For the text-containing cell, return its midpoint in [x, y] coordinate format. 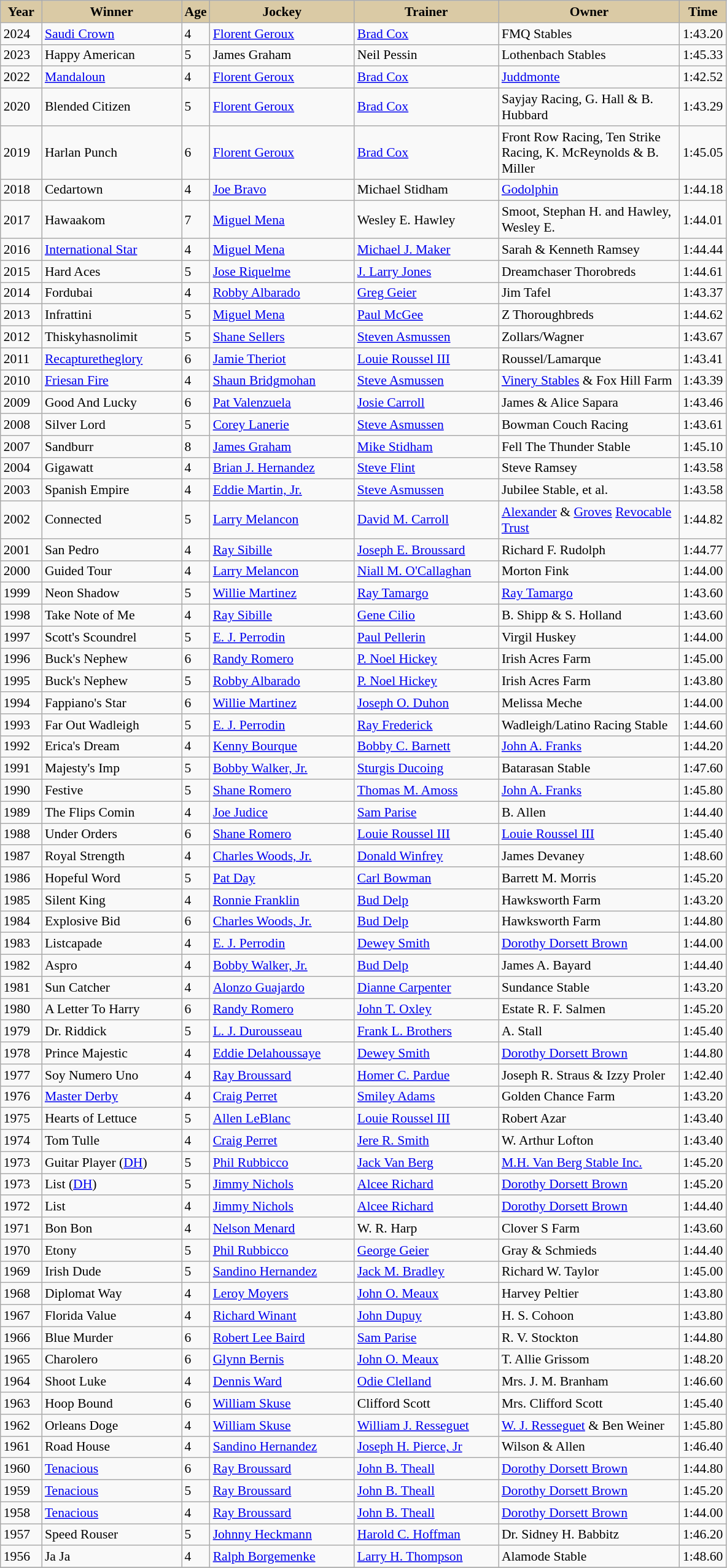
1985 [21, 900]
List [112, 1207]
Sarah & Kenneth Ramsey [589, 249]
Niall M. O'Callaghan [426, 571]
List (DH) [112, 1185]
1:44.82 [702, 520]
Neon Shadow [112, 594]
2007 [21, 447]
Trainer [426, 12]
Jere R. Smith [426, 1141]
1988 [21, 834]
Wadleigh/Latino Racing Stable [589, 725]
Batarasan Stable [589, 769]
1957 [21, 1535]
Age [196, 12]
Hoop Bound [112, 1403]
Greg Geier [426, 293]
1:43.67 [702, 337]
Melissa Meche [589, 703]
Nelson Menard [282, 1228]
Dr. Riddick [112, 1032]
Harlan Punch [112, 152]
Gene Cilio [426, 616]
John T. Oxley [426, 1009]
Michael Stidham [426, 190]
Gray & Schmieds [589, 1250]
1:45.10 [702, 447]
Fordubai [112, 293]
1972 [21, 1207]
Allen LeBlanc [282, 1119]
Thomas M. Amoss [426, 791]
Royal Strength [112, 857]
1:43.61 [702, 425]
Mandaloun [112, 77]
Jubilee Stable, et al. [589, 490]
Saudi Crown [112, 34]
Josie Carroll [426, 403]
Glynn Bernis [282, 1360]
Robert Azar [589, 1119]
Sandburr [112, 447]
Silent King [112, 900]
Sun Catcher [112, 987]
1987 [21, 857]
2018 [21, 190]
1:48.20 [702, 1360]
Godolphin [589, 190]
1997 [21, 637]
Joe Judice [282, 812]
J. Larry Jones [426, 272]
1:43.39 [702, 381]
Majesty's Imp [112, 769]
Joseph E. Broussard [426, 550]
Estate R. F. Salmen [589, 1009]
Carl Bowman [426, 878]
1:44.77 [702, 550]
1989 [21, 812]
2015 [21, 272]
Larry H. Thompson [426, 1557]
1984 [21, 922]
Johnny Heckmann [282, 1535]
Mrs. Clifford Scott [589, 1403]
1:42.40 [702, 1075]
Jim Tafel [589, 293]
Jamie Theriot [282, 359]
Paul Pellerin [426, 637]
Fappiano's Star [112, 703]
Shoot Luke [112, 1382]
1975 [21, 1119]
Thiskyhasnolimit [112, 337]
Florida Value [112, 1316]
Jack Van Berg [426, 1162]
Steve Ramsey [589, 468]
2017 [21, 220]
Alonzo Guajardo [282, 987]
Hard Aces [112, 272]
Clover S Farm [589, 1228]
Take Note of Me [112, 616]
Richard F. Rudolph [589, 550]
Dr. Sidney H. Babbitz [589, 1535]
1:44.20 [702, 747]
Vinery Stables & Fox Hill Farm [589, 381]
1995 [21, 681]
1986 [21, 878]
Winner [112, 12]
1977 [21, 1075]
1958 [21, 1513]
Hearts of Lettuce [112, 1119]
Etony [112, 1250]
2019 [21, 152]
Front Row Racing, Ten Strike Racing, K. McReynolds & B. Miller [589, 152]
2010 [21, 381]
1991 [21, 769]
1983 [21, 944]
Jack M. Bradley [426, 1272]
Listcapade [112, 944]
1:44.18 [702, 190]
1994 [21, 703]
David M. Carroll [426, 520]
Barrett M. Morris [589, 878]
Richard W. Taylor [589, 1272]
Odie Clelland [426, 1382]
2002 [21, 520]
2003 [21, 490]
1980 [21, 1009]
2009 [21, 403]
Donald Winfrey [426, 857]
1:46.20 [702, 1535]
2014 [21, 293]
2001 [21, 550]
Scott's Scoundrel [112, 637]
2000 [21, 571]
Year [21, 12]
1963 [21, 1403]
1:44.01 [702, 220]
Ralph Borgemenke [282, 1557]
Golden Chance Farm [589, 1097]
Michael J. Maker [426, 249]
W. R. Harp [426, 1228]
Guitar Player (DH) [112, 1162]
Joseph O. Duhon [426, 703]
Paul McGee [426, 315]
Master Derby [112, 1097]
1993 [21, 725]
2020 [21, 107]
2004 [21, 468]
1959 [21, 1491]
1999 [21, 594]
Mrs. J. M. Branham [589, 1382]
M.H. Van Berg Stable Inc. [589, 1162]
H. S. Cohoon [589, 1316]
Roussel/Lamarque [589, 359]
Zollars/Wagner [589, 337]
1:45.05 [702, 152]
Owner [589, 12]
Steven Asmussen [426, 337]
B. Allen [589, 812]
1964 [21, 1382]
Good And Lucky [112, 403]
1976 [21, 1097]
R. V. Stockton [589, 1338]
Sundance Stable [589, 987]
W. Arthur Lofton [589, 1141]
Frank L. Brothers [426, 1032]
1:44.60 [702, 725]
1:44.44 [702, 249]
W. J. Resseguet & Ben Weiner [589, 1425]
1960 [21, 1469]
Joseph R. Straus & Izzy Proler [589, 1075]
1962 [21, 1425]
Irish Dude [112, 1272]
Ronnie Franklin [282, 900]
Z Thoroughbreds [589, 315]
1996 [21, 659]
Blue Murder [112, 1338]
Harvey Peltier [589, 1294]
Eddie Delahoussaye [282, 1053]
Happy American [112, 55]
Friesan Fire [112, 381]
James A. Bayard [589, 966]
1:46.60 [702, 1382]
1979 [21, 1032]
2022 [21, 77]
1961 [21, 1447]
Speed Rouser [112, 1535]
1981 [21, 987]
Cedartown [112, 190]
Jockey [282, 12]
William J. Resseguet [426, 1425]
A Letter To Harry [112, 1009]
Harold C. Hoffman [426, 1535]
Neil Pessin [426, 55]
Recapturetheglory [112, 359]
2012 [21, 337]
2023 [21, 55]
1967 [21, 1316]
1:46.40 [702, 1447]
1982 [21, 966]
1968 [21, 1294]
T. Allie Grissom [589, 1360]
2016 [21, 249]
L. J. Durousseau [282, 1032]
Erica's Dream [112, 747]
International Star [112, 249]
1:43.37 [702, 293]
1:44.61 [702, 272]
Gigawatt [112, 468]
1969 [21, 1272]
John Dupuy [426, 1316]
George Geier [426, 1250]
Homer C. Pardue [426, 1075]
Prince Majestic [112, 1053]
Steve Flint [426, 468]
Leroy Moyers [282, 1294]
Connected [112, 520]
Blended Citizen [112, 107]
1:43.46 [702, 403]
Bowman Couch Racing [589, 425]
Fell The Thunder Stable [589, 447]
James & Alice Sapara [589, 403]
1978 [21, 1053]
Under Orders [112, 834]
Infrattini [112, 315]
Wilson & Allen [589, 1447]
2013 [21, 315]
2008 [21, 425]
San Pedro [112, 550]
Shaun Bridgmohan [282, 381]
Road House [112, 1447]
Corey Lanerie [282, 425]
Smiley Adams [426, 1097]
Charolero [112, 1360]
1:44.62 [702, 315]
James Devaney [589, 857]
Mike Stidham [426, 447]
Guided Tour [112, 571]
Hopeful Word [112, 878]
1:43.41 [702, 359]
Dennis Ward [282, 1382]
2024 [21, 34]
Ja Ja [112, 1557]
Pat Day [282, 878]
B. Shipp & S. Holland [589, 616]
1:47.60 [702, 769]
Juddmonte [589, 77]
Sturgis Ducoing [426, 769]
8 [196, 447]
Robert Lee Baird [282, 1338]
Hawaakom [112, 220]
Alexander & Groves Revocable Trust [589, 520]
Festive [112, 791]
1956 [21, 1557]
Brian J. Hernandez [282, 468]
Diplomat Way [112, 1294]
1974 [21, 1141]
Pat Valenzuela [282, 403]
Bon Bon [112, 1228]
Joseph H. Pierce, Jr [426, 1447]
Silver Lord [112, 425]
Virgil Huskey [589, 637]
Ray Frederick [426, 725]
Shane Sellers [282, 337]
Joe Bravo [282, 190]
Time [702, 12]
Clifford Scott [426, 1403]
Sayjay Racing, G. Hall & B. Hubbard [589, 107]
Aspro [112, 966]
1970 [21, 1250]
1966 [21, 1338]
Soy Numero Uno [112, 1075]
Explosive Bid [112, 922]
Lothenbach Stables [589, 55]
1:42.52 [702, 77]
1990 [21, 791]
1:45.33 [702, 55]
Dianne Carpenter [426, 987]
Kenny Bourque [282, 747]
7 [196, 220]
Spanish Empire [112, 490]
Jose Riquelme [282, 272]
Morton Fink [589, 571]
Dreamchaser Thorobreds [589, 272]
Bobby C. Barnett [426, 747]
Eddie Martin, Jr. [282, 490]
1998 [21, 616]
Wesley E. Hawley [426, 220]
1971 [21, 1228]
Orleans Doge [112, 1425]
Richard Winant [282, 1316]
Tom Tulle [112, 1141]
Far Out Wadleigh [112, 725]
1992 [21, 747]
1:43.29 [702, 107]
2011 [21, 359]
Alamode Stable [589, 1557]
A. Stall [589, 1032]
1965 [21, 1360]
FMQ Stables [589, 34]
The Flips Comin [112, 812]
Smoot, Stephan H. and Hawley, Wesley E. [589, 220]
